Determine the [X, Y] coordinate at the center of the cell enclosing the given text.  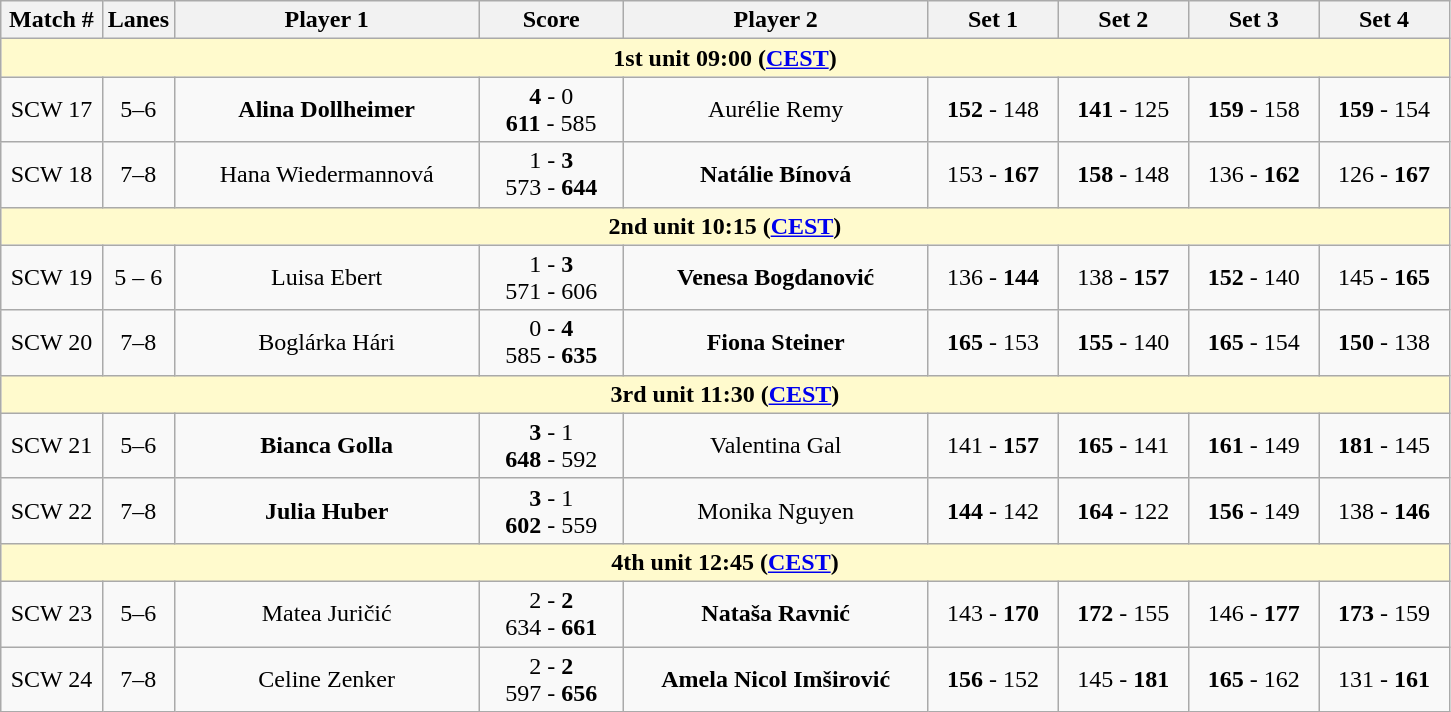
Celine Zenker [327, 678]
SCW 24 [52, 678]
3 - 1 602 - 559 [552, 510]
SCW 23 [52, 614]
Score [552, 20]
136 - 162 [1253, 174]
181 - 145 [1384, 446]
Set 1 [993, 20]
Julia Huber [327, 510]
Matea Juričić [327, 614]
164 - 122 [1123, 510]
145 - 165 [1384, 278]
172 - 155 [1123, 614]
1 - 3 571 - 606 [552, 278]
138 - 146 [1384, 510]
5 – 6 [138, 278]
SCW 18 [52, 174]
Fiona Steiner [776, 342]
156 - 149 [1253, 510]
Bianca Golla [327, 446]
4 - 0 611 - 585 [552, 110]
Venesa Bogdanović [776, 278]
Lanes [138, 20]
Natálie Bínová [776, 174]
SCW 19 [52, 278]
155 - 140 [1123, 342]
165 - 162 [1253, 678]
144 - 142 [993, 510]
159 - 154 [1384, 110]
131 - 161 [1384, 678]
SCW 20 [52, 342]
165 - 153 [993, 342]
141 - 157 [993, 446]
Nataša Ravnić [776, 614]
173 - 159 [1384, 614]
Boglárka Hári [327, 342]
0 - 4 585 - 635 [552, 342]
136 - 144 [993, 278]
Amela Nicol Imširović [776, 678]
153 - 167 [993, 174]
Valentina Gal [776, 446]
138 - 157 [1123, 278]
SCW 21 [52, 446]
4th unit 12:45 (CEST) [725, 562]
Player 2 [776, 20]
Luisa Ebert [327, 278]
Hana Wiedermannová [327, 174]
1st unit 09:00 (CEST) [725, 58]
156 - 152 [993, 678]
Match # [52, 20]
Player 1 [327, 20]
3rd unit 11:30 (CEST) [725, 394]
SCW 17 [52, 110]
159 - 158 [1253, 110]
152 - 148 [993, 110]
2nd unit 10:15 (CEST) [725, 226]
2 - 2 634 - 661 [552, 614]
Set 3 [1253, 20]
152 - 140 [1253, 278]
141 - 125 [1123, 110]
Set 4 [1384, 20]
SCW 22 [52, 510]
165 - 154 [1253, 342]
145 - 181 [1123, 678]
Monika Nguyen [776, 510]
1 - 3 573 - 644 [552, 174]
Set 2 [1123, 20]
Aurélie Remy [776, 110]
Alina Dollheimer [327, 110]
146 - 177 [1253, 614]
126 - 167 [1384, 174]
161 - 149 [1253, 446]
165 - 141 [1123, 446]
158 - 148 [1123, 174]
3 - 1 648 - 592 [552, 446]
2 - 2 597 - 656 [552, 678]
150 - 138 [1384, 342]
143 - 170 [993, 614]
